Identify which cell holds the provided text, then report its [x, y] central coordinate. 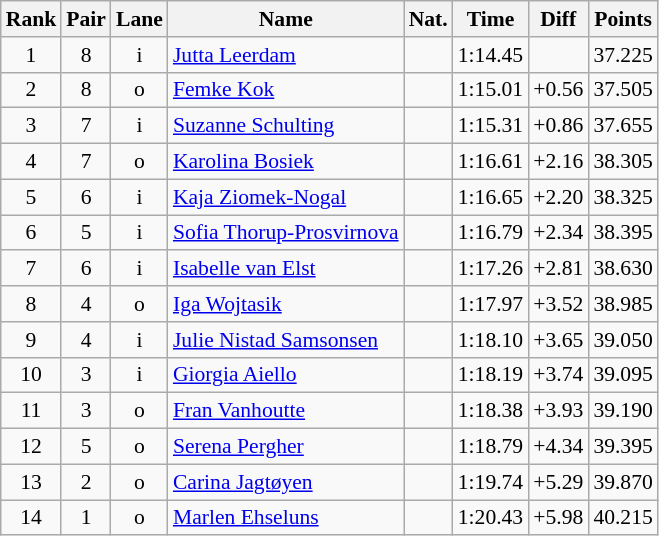
Karolina Bosiek [286, 162]
9 [32, 340]
14 [32, 518]
1:19.74 [490, 482]
+5.98 [558, 518]
+2.16 [558, 162]
39.095 [622, 375]
1:18.19 [490, 375]
1:20.43 [490, 518]
Marlen Ehseluns [286, 518]
Julie Nistad Samsonsen [286, 340]
1:18.10 [490, 340]
Iga Wojtasik [286, 304]
+2.34 [558, 233]
37.505 [622, 90]
+5.29 [558, 482]
Nat. [428, 19]
+3.74 [558, 375]
40.215 [622, 518]
37.225 [622, 55]
Fran Vanhoutte [286, 411]
1:14.45 [490, 55]
Diff [558, 19]
Time [490, 19]
38.630 [622, 269]
+0.86 [558, 126]
Giorgia Aiello [286, 375]
39.190 [622, 411]
Suzanne Schulting [286, 126]
1:17.97 [490, 304]
1:16.61 [490, 162]
Lane [140, 19]
+4.34 [558, 447]
11 [32, 411]
+3.93 [558, 411]
12 [32, 447]
Sofia Thorup-Prosvirnova [286, 233]
39.395 [622, 447]
1:17.26 [490, 269]
Points [622, 19]
38.985 [622, 304]
1:15.31 [490, 126]
Jutta Leerdam [286, 55]
38.395 [622, 233]
+3.52 [558, 304]
1:18.79 [490, 447]
10 [32, 375]
+0.56 [558, 90]
+2.20 [558, 197]
Isabelle van Elst [286, 269]
1:16.79 [490, 233]
37.655 [622, 126]
Serena Pergher [286, 447]
38.325 [622, 197]
Pair [86, 19]
Femke Kok [286, 90]
39.050 [622, 340]
Kaja Ziomek-Nogal [286, 197]
1:16.65 [490, 197]
13 [32, 482]
+2.81 [558, 269]
Carina Jagtøyen [286, 482]
+3.65 [558, 340]
39.870 [622, 482]
1:15.01 [490, 90]
38.305 [622, 162]
1:18.38 [490, 411]
Rank [32, 19]
Name [286, 19]
